Output the [X, Y] coordinate of the center of the cell containing the given text.  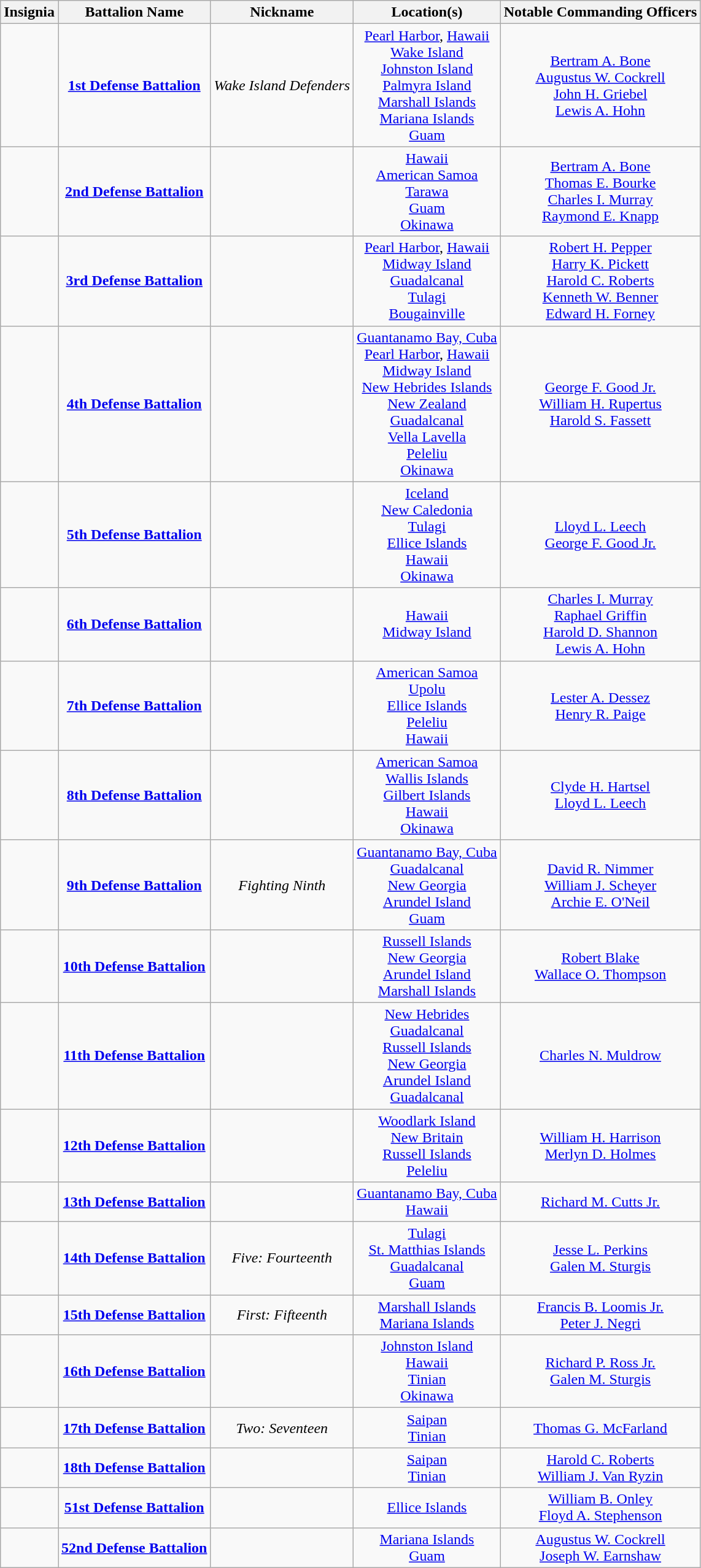
Location(s) [427, 12]
Bertram A. BoneAugustus W. CockrellJohn H. GriebelLewis A. Hohn [600, 85]
HawaiiAmerican SamoaTarawaGuamOkinawa [427, 191]
52nd Defense Battalion [134, 1547]
Battalion Name [134, 12]
Augustus W. CockrellJoseph W. Earnshaw [600, 1547]
Nickname [282, 12]
Bertram A. BoneThomas E. BourkeCharles I. MurrayRaymond E. Knapp [600, 191]
New HebridesGuadalcanalRussell IslandsNew GeorgiaArundel IslandGuadalcanal [427, 1055]
6th Defense Battalion [134, 625]
17th Defense Battalion [134, 1428]
Fighting Ninth [282, 885]
David R. NimmerWilliam J. ScheyerArchie E. O'Neil [600, 885]
Wake Island Defenders [282, 85]
Mariana IslandsGuam [427, 1547]
9th Defense Battalion [134, 885]
7th Defense Battalion [134, 705]
15th Defense Battalion [134, 1315]
William H. HarrisonMerlyn D. Holmes [600, 1146]
Francis B. Loomis Jr.Peter J. Negri [600, 1315]
Russell IslandsNew GeorgiaArundel IslandMarshall Islands [427, 966]
Richard P. Ross Jr.Galen M. Sturgis [600, 1372]
William B. OnleyFloyd A. Stephenson [600, 1508]
Richard M. Cutts Jr. [600, 1202]
12th Defense Battalion [134, 1146]
Robert H. PepperHarry K. PickettHarold C. RobertsKenneth W. BennerEdward H. Forney [600, 281]
Insignia [29, 12]
18th Defense Battalion [134, 1467]
George F. Good Jr.William H. RupertusHarold S. Fassett [600, 404]
Woodlark IslandNew BritainRussell IslandsPeleliu [427, 1146]
HawaiiMidway Island [427, 625]
5th Defense Battalion [134, 535]
51st Defense Battalion [134, 1508]
11th Defense Battalion [134, 1055]
Marshall IslandsMariana Islands [427, 1315]
Guantanamo Bay, Cuba Pearl Harbor, HawaiiMidway IslandNew Hebrides IslandsNew ZealandGuadalcanalVella LavellaPeleliuOkinawa [427, 404]
Guantanamo Bay, CubaHawaii [427, 1202]
IcelandNew CaledoniaTulagiEllice IslandsHawaiiOkinawa [427, 535]
3rd Defense Battalion [134, 281]
TulagiSt. Matthias IslandsGuadalcanalGuam [427, 1259]
Robert BlakeWallace O. Thompson [600, 966]
Lester A. DessezHenry R. Paige [600, 705]
Johnston IslandHawaiiTinianOkinawa [427, 1372]
Jesse L. PerkinsGalen M. Sturgis [600, 1259]
Five: Fourteenth [282, 1259]
Harold C. RobertsWilliam J. Van Ryzin [600, 1467]
8th Defense Battalion [134, 795]
Charles N. Muldrow [600, 1055]
16th Defense Battalion [134, 1372]
1st Defense Battalion [134, 85]
Charles I. MurrayRaphael GriffinHarold D. ShannonLewis A. Hohn [600, 625]
10th Defense Battalion [134, 966]
Guantanamo Bay, CubaGuadalcanalNew GeorgiaArundel IslandGuam [427, 885]
Thomas G. McFarland [600, 1428]
American SamoaWallis IslandsGilbert IslandsHawaiiOkinawa [427, 795]
4th Defense Battalion [134, 404]
Two: Seventeen [282, 1428]
American SamoaUpoluEllice IslandsPeleliuHawaii [427, 705]
2nd Defense Battalion [134, 191]
Pearl Harbor, HawaiiWake IslandJohnston IslandPalmyra IslandMarshall IslandsMariana IslandsGuam [427, 85]
14th Defense Battalion [134, 1259]
Pearl Harbor, HawaiiMidway IslandGuadalcanalTulagiBougainville [427, 281]
Notable Commanding Officers [600, 12]
Ellice Islands [427, 1508]
First: Fifteenth [282, 1315]
Clyde H. HartselLloyd L. Leech [600, 795]
13th Defense Battalion [134, 1202]
Lloyd L. LeechGeorge F. Good Jr. [600, 535]
